Identify which cell holds the provided text, then report its [x, y] central coordinate. 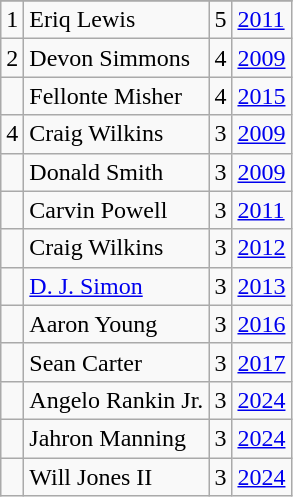
Angelo Rankin Jr. [116, 400]
D. J. Simon [116, 286]
2015 [262, 96]
2012 [262, 248]
2 [12, 58]
Eriq Lewis [116, 20]
1 [12, 20]
Fellonte Misher [116, 96]
Jahron Manning [116, 438]
Sean Carter [116, 362]
Carvin Powell [116, 210]
2017 [262, 362]
Aaron Young [116, 324]
2016 [262, 324]
Will Jones II [116, 477]
Donald Smith [116, 172]
5 [220, 20]
2013 [262, 286]
Devon Simmons [116, 58]
